Determine the [x, y] coordinate at the center of the cell enclosing the given text.  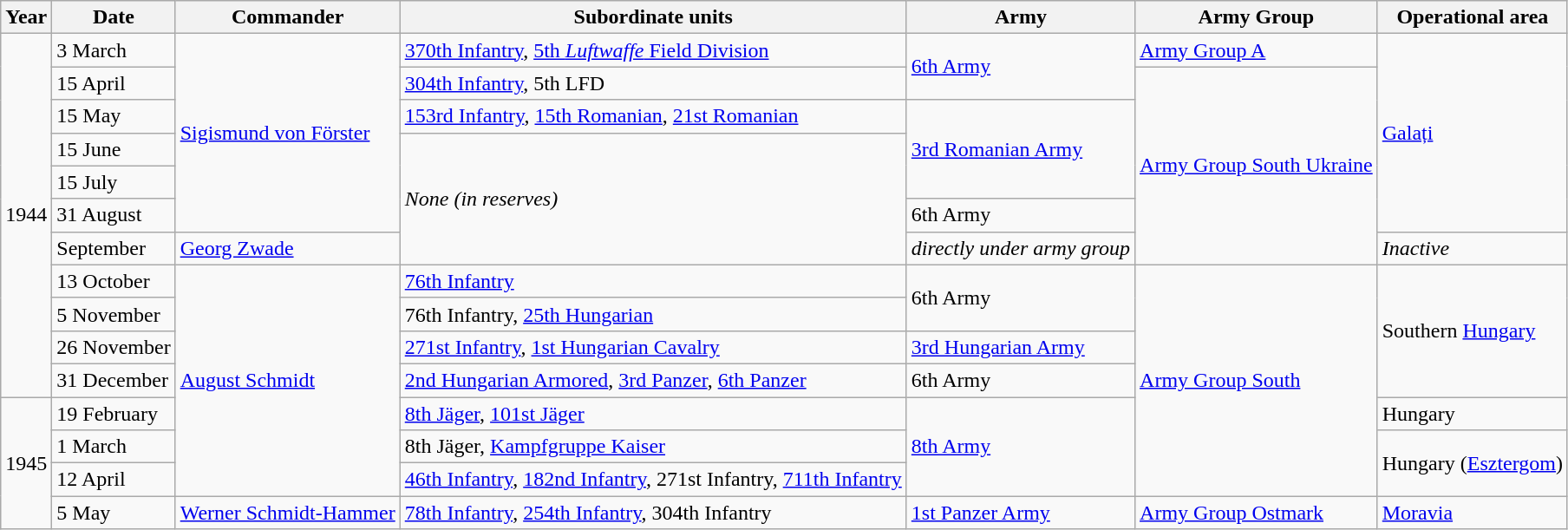
3 March [114, 50]
2nd Hungarian Armored, 3rd Panzer, 6th Panzer [653, 380]
19 February [114, 414]
Galați [1473, 133]
31 August [114, 215]
August Schmidt [288, 380]
15 June [114, 149]
5 November [114, 314]
Army [1020, 17]
8th Army [1020, 447]
271st Infantry, 1st Hungarian Cavalry [653, 347]
15 July [114, 182]
1944 [26, 215]
Georg Zwade [288, 248]
Inactive [1473, 248]
Hungary (Esztergom) [1473, 463]
3rd Romanian Army [1020, 149]
13 October [114, 281]
Army Group South [1257, 380]
Sigismund von Förster [288, 133]
Subordinate units [653, 17]
1 March [114, 447]
1945 [26, 463]
78th Infantry, 254th Infantry, 304th Infantry [653, 513]
31 December [114, 380]
12 April [114, 480]
76th Infantry, 25th Hungarian [653, 314]
Werner Schmidt-Hammer [288, 513]
Army Group A [1257, 50]
None (in reserves) [653, 199]
5 May [114, 513]
Hungary [1473, 414]
8th Jäger, Kampfgruppe Kaiser [653, 447]
15 April [114, 83]
Date [114, 17]
Army Group [1257, 17]
Moravia [1473, 513]
directly under army group [1020, 248]
76th Infantry [653, 281]
Army Group Ostmark [1257, 513]
Army Group South Ukraine [1257, 166]
153rd Infantry, 15th Romanian, 21st Romanian [653, 116]
370th Infantry, 5th Luftwaffe Field Division [653, 50]
8th Jäger, 101st Jäger [653, 414]
Operational area [1473, 17]
September [114, 248]
Southern Hungary [1473, 330]
Year [26, 17]
Commander [288, 17]
1st Panzer Army [1020, 513]
15 May [114, 116]
304th Infantry, 5th LFD [653, 83]
3rd Hungarian Army [1020, 347]
46th Infantry, 182nd Infantry, 271st Infantry, 711th Infantry [653, 480]
26 November [114, 347]
